For the text-containing cell, return its midpoint in (X, Y) coordinate format. 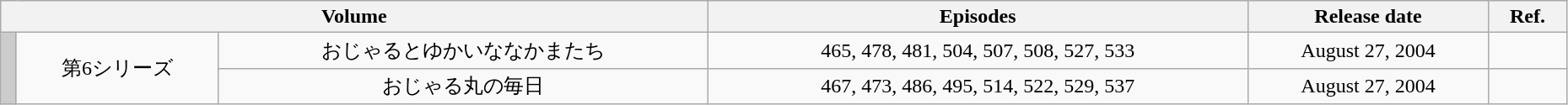
おじゃる丸の毎日 (463, 86)
Ref. (1528, 17)
第6シリーズ (116, 69)
おじゃるとゆかいななかまたち (463, 50)
Volume (354, 17)
465, 478, 481, 504, 507, 508, 527, 533 (978, 50)
Release date (1368, 17)
467, 473, 486, 495, 514, 522, 529, 537 (978, 86)
Episodes (978, 17)
